Extract the [x, y] coordinate from the center of the cell holding the provided text.  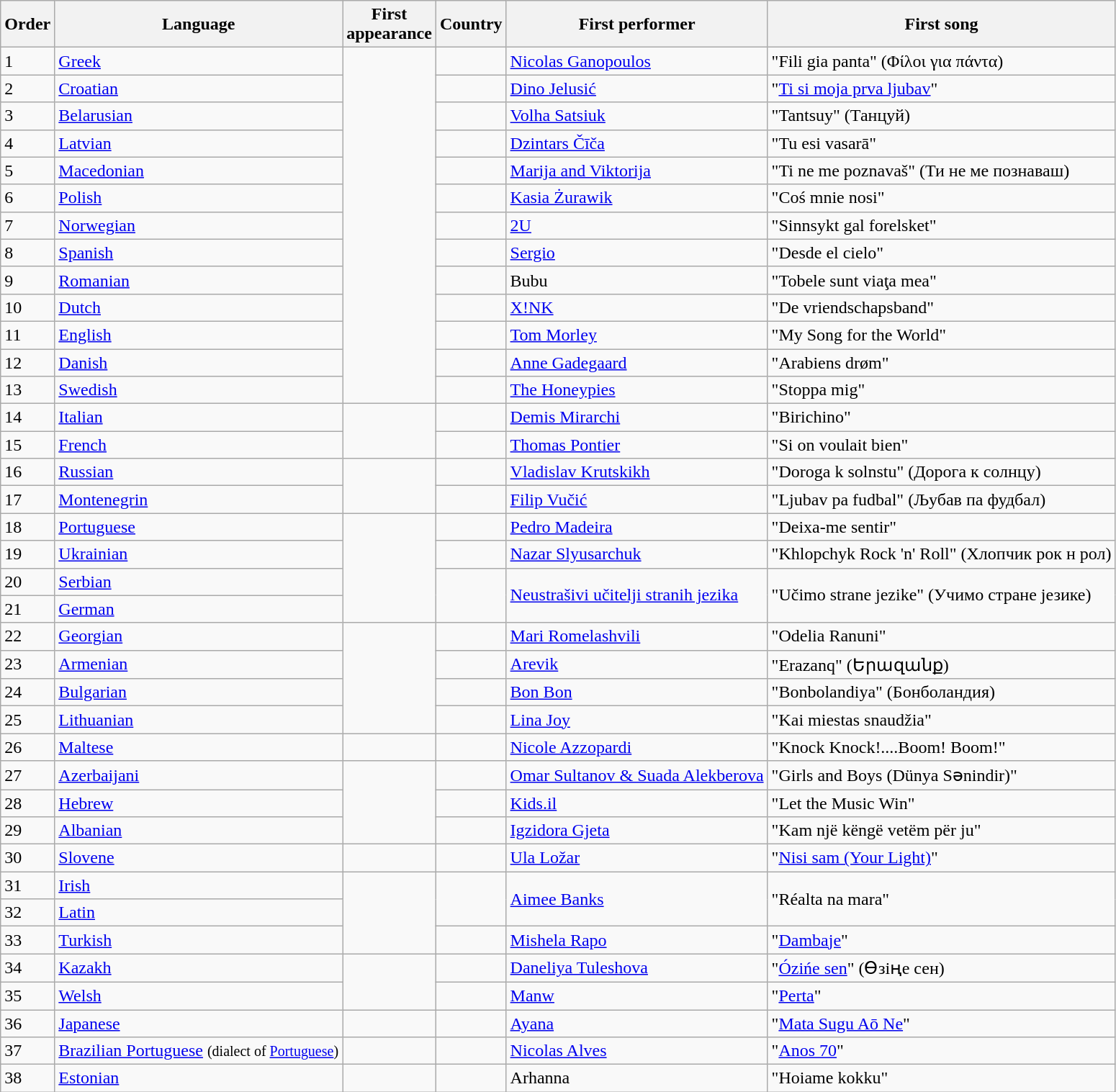
Maltese [199, 747]
25 [27, 720]
"Anos 70" [942, 1051]
Nicolas Ganopoulos [636, 61]
19 [27, 554]
"Mata Sugu Aō Ne" [942, 1023]
"Stoppa mig" [942, 390]
13 [27, 390]
1 [27, 61]
"Arabiens drøm" [942, 362]
3 [27, 116]
Order [27, 24]
17 [27, 500]
38 [27, 1078]
Brazilian Portuguese (dialect of Portuguese) [199, 1051]
Greek [199, 61]
37 [27, 1051]
24 [27, 692]
English [199, 335]
"Knock Knock!....Boom! Boom!" [942, 747]
10 [27, 307]
"De vriendschapsband" [942, 307]
Mari Romelashvili [636, 636]
Norwegian [199, 225]
"My Song for the World" [942, 335]
"Sinnsykt gal forelsket" [942, 225]
2U [636, 225]
22 [27, 636]
32 [27, 913]
"Dambaje" [942, 940]
"Khlopchyk Rock 'n' Roll" (Хлопчик рок н рол) [942, 554]
Bulgarian [199, 692]
Country [471, 24]
"Si on voulait bien" [942, 445]
14 [27, 418]
Latvian [199, 143]
36 [27, 1023]
5 [27, 171]
Armenian [199, 664]
18 [27, 527]
Danish [199, 362]
Dino Jelusić [636, 89]
Kids.il [636, 803]
Georgian [199, 636]
Pedro Madeira [636, 527]
Belarusian [199, 116]
Italian [199, 418]
"Ti ne me poznavaš" (Ти не ме познаваш) [942, 171]
First performer [636, 24]
9 [27, 280]
Montenegrin [199, 500]
Bon Bon [636, 692]
"Réalta na mara" [942, 899]
"Kai miestas snaudžia" [942, 720]
Aimee Banks [636, 899]
"Ti si moja prva ljubav" [942, 89]
French [199, 445]
"Deixa-me sentir" [942, 527]
Kazakh [199, 968]
Manw [636, 996]
Lina Joy [636, 720]
First song [942, 24]
Macedonian [199, 171]
Lithuanian [199, 720]
Sergio [636, 253]
"Fili gia panta" (Φίλοι για πάντα) [942, 61]
7 [27, 225]
Arevik [636, 664]
Dutch [199, 307]
Firstappearance [390, 24]
Tom Morley [636, 335]
Nicole Azzopardi [636, 747]
Omar Sultanov & Suada Alekberova [636, 775]
Bubu [636, 280]
Latin [199, 913]
Nicolas Alves [636, 1051]
Estonian [199, 1078]
Demis Mirarchi [636, 418]
Serbian [199, 582]
33 [27, 940]
Swedish [199, 390]
4 [27, 143]
16 [27, 472]
Romanian [199, 280]
27 [27, 775]
Ula Ložar [636, 858]
Thomas Pontier [636, 445]
Marija and Viktorija [636, 171]
31 [27, 885]
20 [27, 582]
Slovene [199, 858]
Ukrainian [199, 554]
"Erazanq" (Երազանք) [942, 664]
The Honeypies [636, 390]
"Ljubav pa fudbal" (Љубав па фудбал) [942, 500]
Arhanna [636, 1078]
"Doroga k solnstu" (Дорога к солнцу) [942, 472]
"Nisi sam (Your Light)" [942, 858]
"Let the Music Win" [942, 803]
Dzintars Čīča [636, 143]
Nazar Slyusarchuk [636, 554]
"Hoiame kokku" [942, 1078]
Language [199, 24]
Azerbaijani [199, 775]
"Ózińe sen" (Өзіңе сен) [942, 968]
Mishela Rapo [636, 940]
"Desde el cielo" [942, 253]
"Perta" [942, 996]
Croatian [199, 89]
12 [27, 362]
"Birichino" [942, 418]
23 [27, 664]
Albanian [199, 831]
Kasia Żurawik [636, 198]
26 [27, 747]
Turkish [199, 940]
34 [27, 968]
"Odelia Ranuni" [942, 636]
"Tu esi vasarā" [942, 143]
Spanish [199, 253]
German [199, 609]
6 [27, 198]
28 [27, 803]
Hebrew [199, 803]
Vladislav Krutskikh [636, 472]
Portuguese [199, 527]
Igzidora Gjeta [636, 831]
"Tantsuy" (Танцуй) [942, 116]
X!NK [636, 307]
Welsh [199, 996]
15 [27, 445]
"Učimo strane jezike" (Учимо стране језике) [942, 595]
Japanese [199, 1023]
Filip Vučić [636, 500]
Anne Gadegaard [636, 362]
Daneliya Tuleshova [636, 968]
"Coś mnie nosi" [942, 198]
8 [27, 253]
Russian [199, 472]
"Tobele sunt viaţa mea" [942, 280]
"Kam një këngë vetëm për ju" [942, 831]
Irish [199, 885]
2 [27, 89]
Volha Satsiuk [636, 116]
"Girls and Boys (Dünya Sənindir)" [942, 775]
11 [27, 335]
"Bonbolandiya" (Бонболандия) [942, 692]
Neustrašivi učitelji stranih jezika [636, 595]
Ayana [636, 1023]
30 [27, 858]
Polish [199, 198]
35 [27, 996]
29 [27, 831]
21 [27, 609]
